Find where the given text appears and provide that cell's center as [X, Y] coordinate. 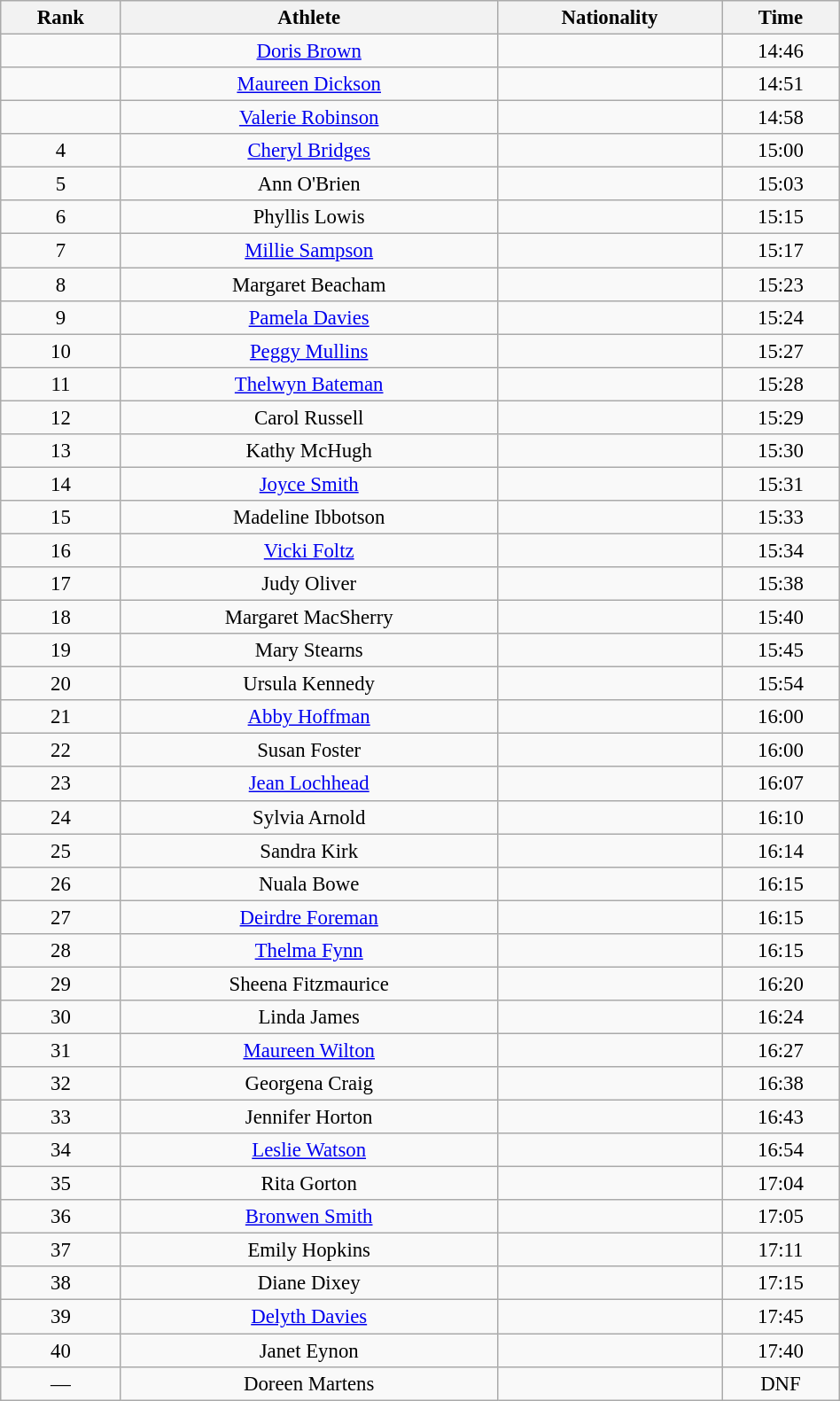
27 [60, 917]
Maureen Dickson [308, 84]
33 [60, 1117]
4 [60, 151]
16:38 [782, 1084]
8 [60, 284]
15:54 [782, 684]
Maureen Wilton [308, 1050]
Madeline Ibbotson [308, 518]
Janet Eynon [308, 1350]
16:07 [782, 784]
36 [60, 1217]
Vicki Foltz [308, 550]
Margaret MacSherry [308, 618]
32 [60, 1084]
Judy Oliver [308, 584]
16:27 [782, 1050]
38 [60, 1284]
Time [782, 18]
13 [60, 451]
Joyce Smith [308, 484]
16:43 [782, 1117]
15:15 [782, 217]
15:00 [782, 151]
22 [60, 751]
19 [60, 650]
11 [60, 384]
Rank [60, 18]
30 [60, 1017]
16:54 [782, 1150]
15:38 [782, 584]
Diane Dixey [308, 1284]
Sylvia Arnold [308, 817]
14 [60, 484]
16:24 [782, 1017]
Nationality [610, 18]
39 [60, 1317]
Bronwen Smith [308, 1217]
Cheryl Bridges [308, 151]
29 [60, 984]
15:31 [782, 484]
24 [60, 817]
15:40 [782, 618]
35 [60, 1184]
21 [60, 717]
Kathy McHugh [308, 451]
34 [60, 1150]
Mary Stearns [308, 650]
Millie Sampson [308, 251]
15:03 [782, 184]
Jean Lochhead [308, 784]
Valerie Robinson [308, 118]
17 [60, 584]
16 [60, 550]
Sandra Kirk [308, 851]
18 [60, 618]
14:58 [782, 118]
15 [60, 518]
17:15 [782, 1284]
15:24 [782, 317]
15:17 [782, 251]
15:28 [782, 384]
9 [60, 317]
Doris Brown [308, 51]
7 [60, 251]
Linda James [308, 1017]
Georgena Craig [308, 1084]
28 [60, 951]
15:33 [782, 518]
15:45 [782, 650]
31 [60, 1050]
26 [60, 883]
40 [60, 1350]
14:46 [782, 51]
17:11 [782, 1250]
16:10 [782, 817]
10 [60, 351]
37 [60, 1250]
Jennifer Horton [308, 1117]
Rita Gorton [308, 1184]
Nuala Bowe [308, 883]
Delyth Davies [308, 1317]
Ursula Kennedy [308, 684]
Leslie Watson [308, 1150]
Thelma Fynn [308, 951]
14:51 [782, 84]
Sheena Fitzmaurice [308, 984]
Athlete [308, 18]
16:14 [782, 851]
Pamela Davies [308, 317]
Thelwyn Bateman [308, 384]
12 [60, 417]
Abby Hoffman [308, 717]
15:29 [782, 417]
15:27 [782, 351]
5 [60, 184]
17:45 [782, 1317]
6 [60, 217]
15:23 [782, 284]
Carol Russell [308, 417]
20 [60, 684]
Susan Foster [308, 751]
Ann O'Brien [308, 184]
Emily Hopkins [308, 1250]
15:34 [782, 550]
23 [60, 784]
17:05 [782, 1217]
Margaret Beacham [308, 284]
Doreen Martens [308, 1383]
17:40 [782, 1350]
DNF [782, 1383]
Deirdre Foreman [308, 917]
25 [60, 851]
Phyllis Lowis [308, 217]
16:20 [782, 984]
— [60, 1383]
Peggy Mullins [308, 351]
17:04 [782, 1184]
15:30 [782, 451]
